Identify which cell holds the provided text, then report its (x, y) central coordinate. 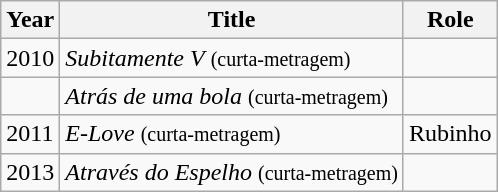
Atrás de uma bola (curta-metragem) (232, 96)
2010 (30, 58)
2011 (30, 134)
Year (30, 20)
E-Love (curta-metragem) (232, 134)
Através do Espelho (curta-metragem) (232, 172)
Rubinho (450, 134)
Subitamente V (curta-metragem) (232, 58)
2013 (30, 172)
Role (450, 20)
Title (232, 20)
